Find where the given text appears and provide that cell's center as [x, y] coordinate. 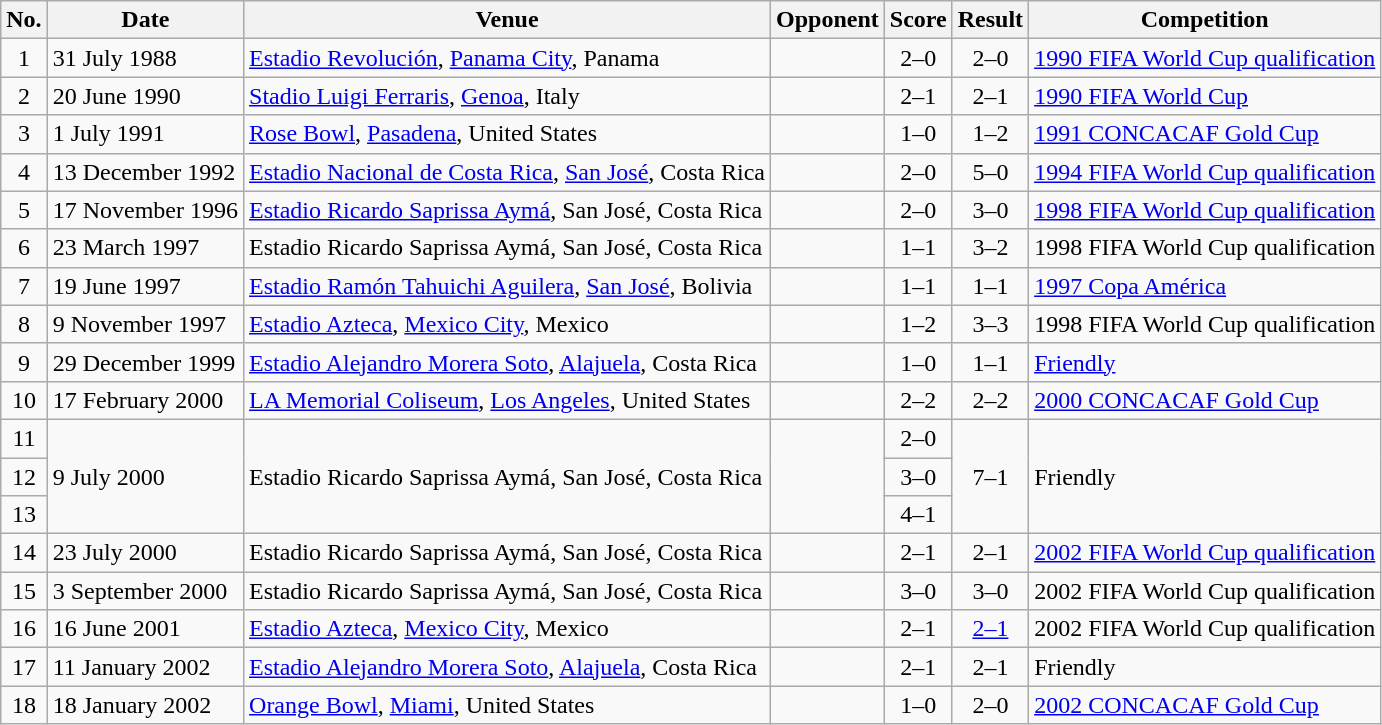
9 July 2000 [145, 476]
13 [24, 515]
Score [918, 20]
Orange Bowl, Miami, United States [508, 705]
11 January 2002 [145, 667]
9 [24, 362]
14 [24, 553]
6 [24, 248]
3–2 [990, 248]
5 [24, 210]
Competition [1205, 20]
19 June 1997 [145, 286]
2000 CONCACAF Gold Cup [1205, 400]
LA Memorial Coliseum, Los Angeles, United States [508, 400]
15 [24, 591]
4 [24, 172]
8 [24, 324]
Venue [508, 20]
3 September 2000 [145, 591]
13 December 1992 [145, 172]
Stadio Luigi Ferraris, Genoa, Italy [508, 96]
18 [24, 705]
No. [24, 20]
7 [24, 286]
17 November 1996 [145, 210]
4–1 [918, 515]
1997 Copa América [1205, 286]
Opponent [827, 20]
29 December 1999 [145, 362]
16 [24, 629]
Estadio Nacional de Costa Rica, San José, Costa Rica [508, 172]
17 [24, 667]
Result [990, 20]
1 [24, 58]
Estadio Ramón Tahuichi Aguilera, San José, Bolivia [508, 286]
7–1 [990, 476]
Rose Bowl, Pasadena, United States [508, 134]
31 July 1988 [145, 58]
10 [24, 400]
9 November 1997 [145, 324]
1991 CONCACAF Gold Cup [1205, 134]
3 [24, 134]
11 [24, 438]
2 [24, 96]
23 July 2000 [145, 553]
16 June 2001 [145, 629]
3–3 [990, 324]
1990 FIFA World Cup [1205, 96]
20 June 1990 [145, 96]
1994 FIFA World Cup qualification [1205, 172]
1990 FIFA World Cup qualification [1205, 58]
5–0 [990, 172]
12 [24, 477]
2002 CONCACAF Gold Cup [1205, 705]
23 March 1997 [145, 248]
Date [145, 20]
17 February 2000 [145, 400]
1 July 1991 [145, 134]
Estadio Revolución, Panama City, Panama [508, 58]
18 January 2002 [145, 705]
